Provide the [X, Y] coordinate of the cell's center where the given text is located.  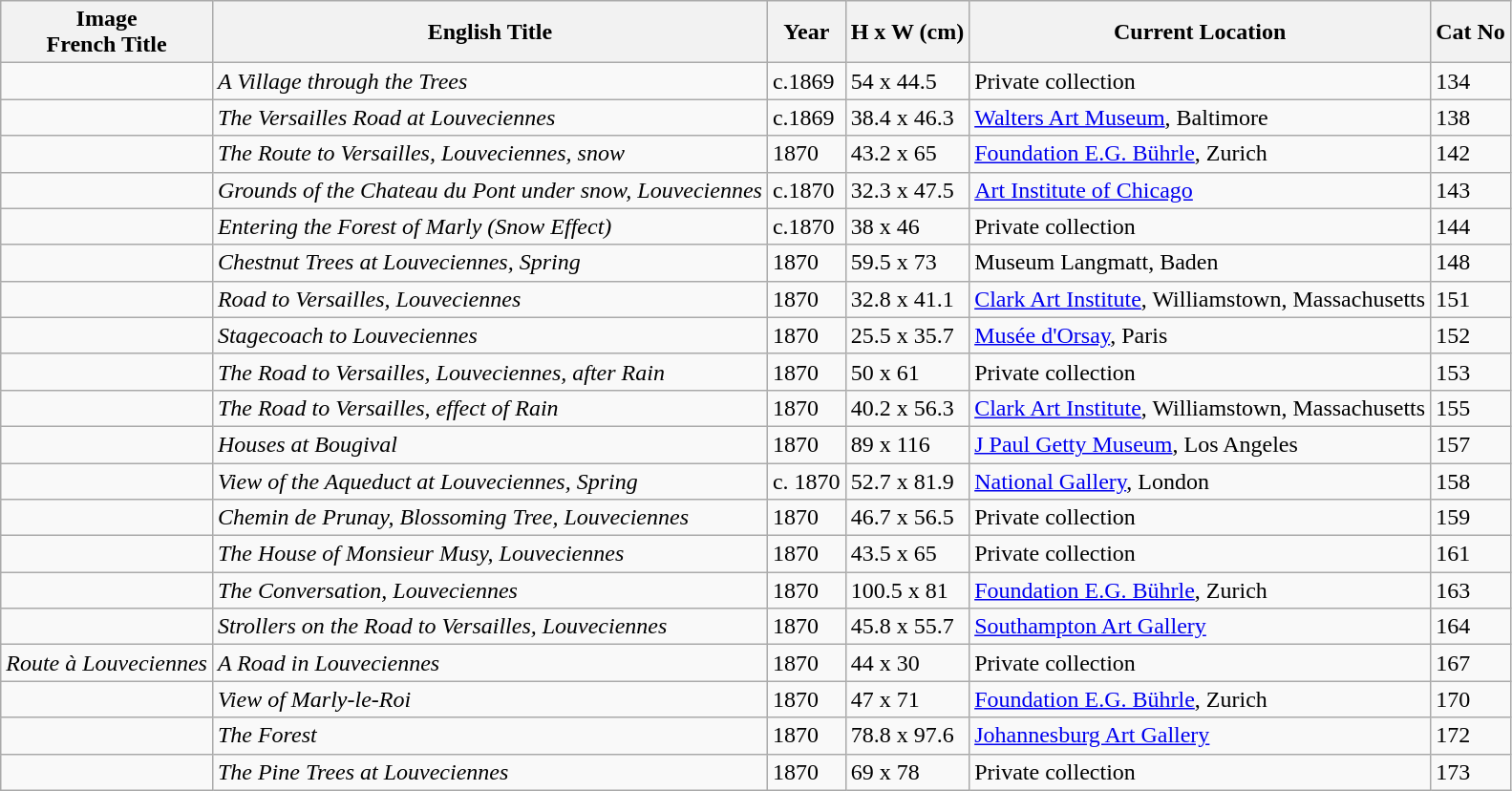
A Road in Louveciennes [489, 663]
153 [1471, 372]
The Route to Versailles, Louveciennes, snow [489, 154]
English Title [489, 32]
Johannesburg Art Gallery [1200, 736]
The Versailles Road at Louveciennes [489, 118]
32.3 x 47.5 [907, 190]
The Pine Trees at Louveciennes [489, 772]
Current Location [1200, 32]
172 [1471, 736]
40.2 x 56.3 [907, 408]
25.5 x 35.7 [907, 335]
Houses at Bougival [489, 444]
52.7 x 81.9 [907, 481]
46.7 x 56.5 [907, 518]
143 [1471, 190]
148 [1471, 263]
Strollers on the Road to Versailles, Louveciennes [489, 627]
Musée d'Orsay, Paris [1200, 335]
167 [1471, 663]
Entering the Forest of Marly (Snow Effect) [489, 226]
47 x 71 [907, 699]
144 [1471, 226]
142 [1471, 154]
134 [1471, 81]
38.4 x 46.3 [907, 118]
Year [806, 32]
The Conversation, Louveciennes [489, 590]
54 x 44.5 [907, 81]
32.8 x 41.1 [907, 299]
100.5 x 81 [907, 590]
Southampton Art Gallery [1200, 627]
Chemin de Prunay, Blossoming Tree, Louveciennes [489, 518]
45.8 x 55.7 [907, 627]
View of the Aqueduct at Louveciennes, Spring [489, 481]
44 x 30 [907, 663]
National Gallery, London [1200, 481]
The Road to Versailles, effect of Rain [489, 408]
ImageFrench Title [107, 32]
152 [1471, 335]
50 x 61 [907, 372]
The Road to Versailles, Louveciennes, after Rain [489, 372]
89 x 116 [907, 444]
c. 1870 [806, 481]
138 [1471, 118]
163 [1471, 590]
38 x 46 [907, 226]
157 [1471, 444]
158 [1471, 481]
Cat No [1471, 32]
Route à Louveciennes [107, 663]
59.5 x 73 [907, 263]
161 [1471, 554]
View of Marly-le-Roi [489, 699]
151 [1471, 299]
173 [1471, 772]
Chestnut Trees at Louveciennes, Spring [489, 263]
78.8 x 97.6 [907, 736]
Grounds of the Chateau du Pont under snow, Louveciennes [489, 190]
43.2 x 65 [907, 154]
J Paul Getty Museum, Los Angeles [1200, 444]
Walters Art Museum, Baltimore [1200, 118]
Art Institute of Chicago [1200, 190]
Stagecoach to Louveciennes [489, 335]
The Forest [489, 736]
164 [1471, 627]
Museum Langmatt, Baden [1200, 263]
The House of Monsieur Musy, Louveciennes [489, 554]
A Village through the Trees [489, 81]
43.5 x 65 [907, 554]
Road to Versailles, Louveciennes [489, 299]
159 [1471, 518]
H x W (cm) [907, 32]
170 [1471, 699]
69 x 78 [907, 772]
155 [1471, 408]
